Scan for the cell matching the given text and deliver its (X, Y) coordinate at center. 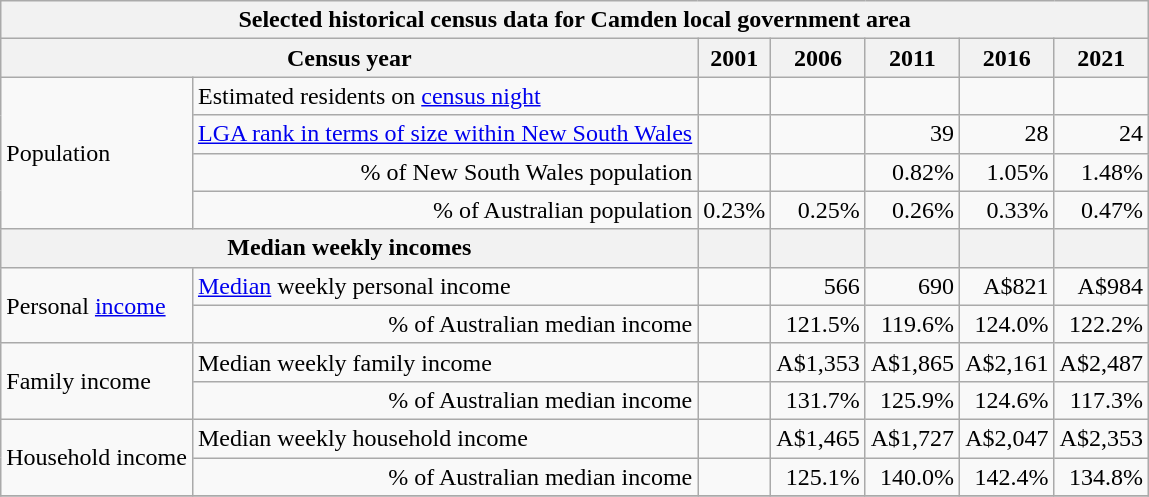
A$2,487 (1101, 362)
0.47% (1101, 210)
131.7% (818, 400)
28 (1007, 134)
A$2,353 (1101, 438)
% of New South Wales population (444, 172)
Population (97, 153)
2021 (1101, 58)
Family income (97, 381)
A$1,727 (912, 438)
A$821 (1007, 286)
A$2,047 (1007, 438)
1.05% (1007, 172)
0.26% (912, 210)
Census year (350, 58)
124.6% (1007, 400)
A$1,465 (818, 438)
124.0% (1007, 324)
A$984 (1101, 286)
122.2% (1101, 324)
0.23% (734, 210)
690 (912, 286)
Median weekly family income (444, 362)
A$2,161 (1007, 362)
Selected historical census data for Camden local government area (575, 20)
0.33% (1007, 210)
LGA rank in terms of size within New South Wales (444, 134)
2016 (1007, 58)
A$1,353 (818, 362)
% of Australian population (444, 210)
2006 (818, 58)
0.82% (912, 172)
566 (818, 286)
140.0% (912, 477)
2011 (912, 58)
119.6% (912, 324)
A$1,865 (912, 362)
Estimated residents on census night (444, 96)
125.9% (912, 400)
Median weekly incomes (350, 248)
117.3% (1101, 400)
Personal income (97, 305)
121.5% (818, 324)
1.48% (1101, 172)
142.4% (1007, 477)
39 (912, 134)
Median weekly household income (444, 438)
Household income (97, 457)
Median weekly personal income (444, 286)
2001 (734, 58)
0.25% (818, 210)
125.1% (818, 477)
24 (1101, 134)
134.8% (1101, 477)
